Provide the (x, y) coordinate of the cell's center where the given text is located.  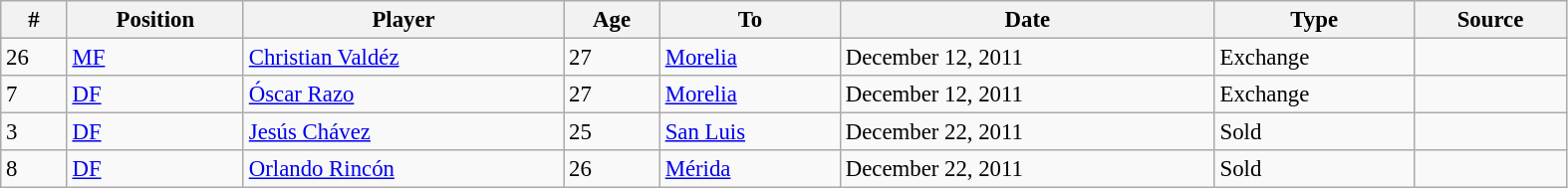
Position (155, 20)
Age (612, 20)
3 (34, 132)
San Luis (749, 132)
Player (402, 20)
Type (1314, 20)
Jesús Chávez (402, 132)
Orlando Rincón (402, 169)
Source (1490, 20)
Christian Valdéz (402, 58)
8 (34, 169)
To (749, 20)
25 (612, 132)
Óscar Razo (402, 94)
7 (34, 94)
Date (1027, 20)
# (34, 20)
MF (155, 58)
Mérida (749, 169)
